From the cell containing the given text, extract its center point as (x, y) coordinate. 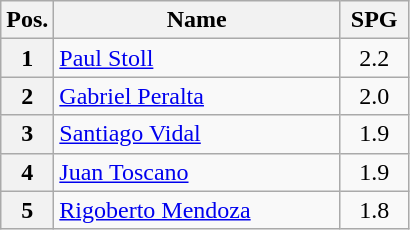
Paul Stoll (197, 58)
1 (28, 58)
Gabriel Peralta (197, 96)
1.8 (374, 210)
SPG (374, 20)
Santiago Vidal (197, 134)
Name (197, 20)
4 (28, 172)
Pos. (28, 20)
Rigoberto Mendoza (197, 210)
2 (28, 96)
3 (28, 134)
Juan Toscano (197, 172)
5 (28, 210)
2.2 (374, 58)
2.0 (374, 96)
